Locate the cell with the specified text and output its [X, Y] center coordinate. 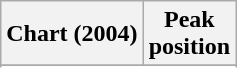
Chart (2004) [72, 34]
Peakposition [189, 34]
